Determine the (X, Y) coordinate at the center of the cell enclosing the given text.  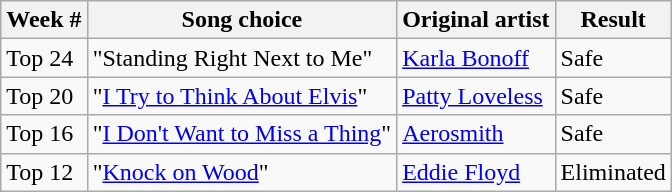
Top 20 (44, 96)
"I Try to Think About Elvis" (242, 96)
Original artist (476, 20)
"I Don't Want to Miss a Thing" (242, 134)
Eliminated (613, 172)
Eddie Floyd (476, 172)
Top 24 (44, 58)
Top 12 (44, 172)
"Knock on Wood" (242, 172)
"Standing Right Next to Me" (242, 58)
Result (613, 20)
Top 16 (44, 134)
Aerosmith (476, 134)
Karla Bonoff (476, 58)
Week # (44, 20)
Patty Loveless (476, 96)
Song choice (242, 20)
